Find where the given text appears and provide that cell's center as [X, Y] coordinate. 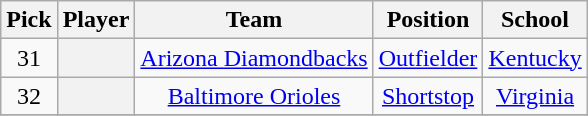
Team [254, 20]
School [535, 20]
Kentucky [535, 58]
Baltimore Orioles [254, 96]
Pick [29, 20]
32 [29, 96]
Player [96, 20]
Outfielder [428, 58]
Virginia [535, 96]
Shortstop [428, 96]
Position [428, 20]
Arizona Diamondbacks [254, 58]
31 [29, 58]
